Detect which cell encompasses the target text, then output its (x, y) center coordinate. 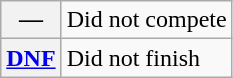
DNF (31, 58)
Did not compete (146, 20)
Did not finish (146, 58)
— (31, 20)
